Determine the [X, Y] coordinate at the center of the cell enclosing the given text.  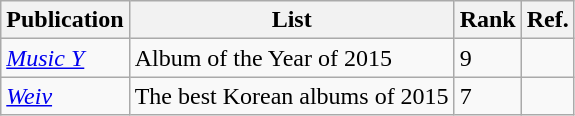
7 [488, 96]
List [292, 20]
Album of the Year of 2015 [292, 58]
Weiv [65, 96]
9 [488, 58]
Ref. [548, 20]
Music Y [65, 58]
Rank [488, 20]
Publication [65, 20]
The best Korean albums of 2015 [292, 96]
